Identify which cell holds the provided text, then report its (X, Y) central coordinate. 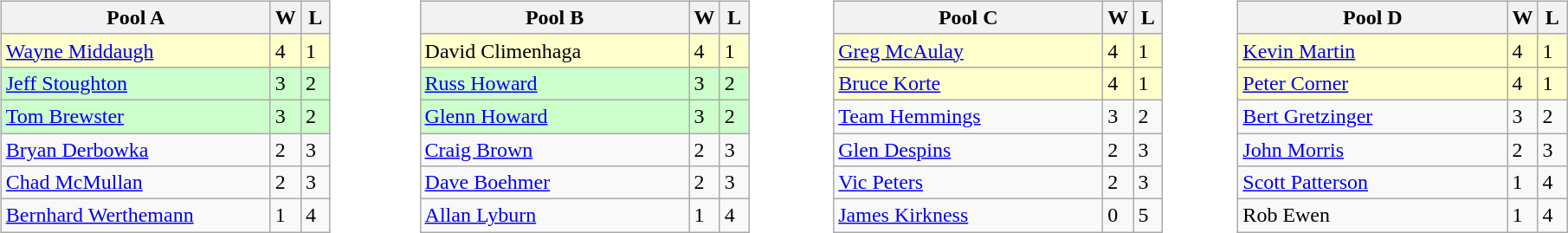
Bernhard Werthemann (135, 216)
5 (1148, 216)
Bruce Korte (968, 83)
Peter Corner (1373, 83)
Pool A (135, 17)
Pool C (968, 17)
Jeff Stoughton (135, 83)
James Kirkness (968, 216)
Pool B (554, 17)
Dave Boehmer (554, 183)
John Morris (1373, 150)
David Climenhaga (554, 50)
Pool D (1373, 17)
Allan Lyburn (554, 216)
Craig Brown (554, 150)
Glen Despins (968, 150)
Greg McAulay (968, 50)
Kevin Martin (1373, 50)
Wayne Middaugh (135, 50)
Scott Patterson (1373, 183)
Glenn Howard (554, 116)
Bert Gretzinger (1373, 116)
Rob Ewen (1373, 216)
Vic Peters (968, 183)
Bryan Derbowka (135, 150)
Tom Brewster (135, 116)
0 (1119, 216)
Team Hemmings (968, 116)
Chad McMullan (135, 183)
Russ Howard (554, 83)
